Pinpoint the cell where the given text exists, returning its (X, Y) midpoint coordinate. 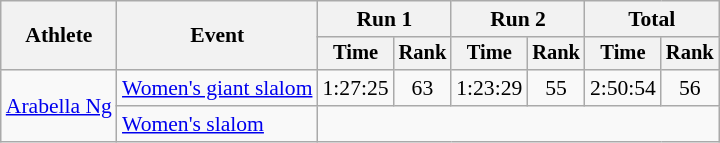
Athlete (59, 36)
Arabella Ng (59, 106)
Women's slalom (218, 124)
2:50:54 (623, 88)
56 (690, 88)
55 (556, 88)
Run 2 (518, 19)
63 (423, 88)
1:27:25 (356, 88)
Women's giant slalom (218, 88)
Event (218, 36)
Total (652, 19)
1:23:29 (489, 88)
Run 1 (385, 19)
